Locate the cell with the specified text and output its (X, Y) center coordinate. 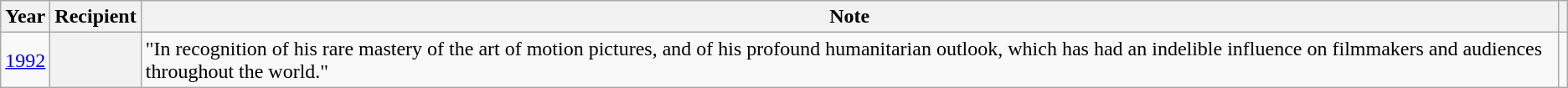
Note (849, 17)
1992 (25, 60)
Year (25, 17)
Recipient (95, 17)
